Identify which cell holds the provided text, then report its (x, y) central coordinate. 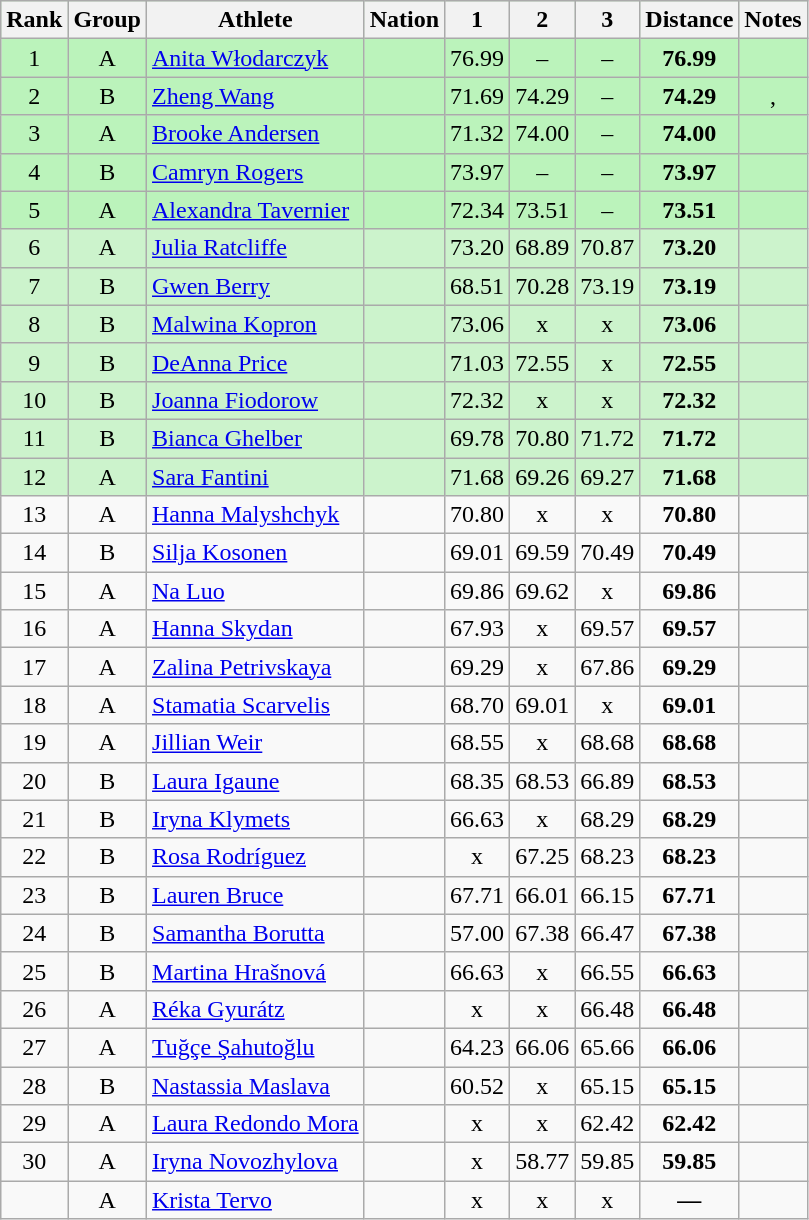
69.27 (608, 477)
15 (34, 591)
64.23 (478, 1047)
Samantha Borutta (256, 933)
Rank (34, 20)
Hanna Skydan (256, 629)
67.86 (608, 667)
10 (34, 400)
69.26 (542, 477)
Hanna Malyshchyk (256, 515)
30 (34, 1162)
Brooke Andersen (256, 134)
Gwen Berry (256, 286)
65.66 (608, 1047)
23 (34, 895)
24 (34, 933)
68.51 (478, 286)
Rosa Rodríguez (256, 857)
29 (34, 1124)
58.77 (542, 1162)
68.35 (478, 781)
70.28 (542, 286)
12 (34, 477)
66.15 (608, 895)
Julia Ratcliffe (256, 248)
57.00 (478, 933)
Krista Tervo (256, 1200)
67.93 (478, 629)
28 (34, 1085)
Sara Fantini (256, 477)
5 (34, 210)
Athlete (256, 20)
11 (34, 438)
Bianca Ghelber (256, 438)
21 (34, 819)
Distance (690, 20)
Joanna Fiodorow (256, 400)
60.52 (478, 1085)
26 (34, 1009)
6 (34, 248)
66.01 (542, 895)
Nation (404, 20)
69.62 (542, 591)
Tuğçe Şahutoğlu (256, 1047)
66.47 (608, 933)
Jillian Weir (256, 743)
67.25 (542, 857)
Silja Kosonen (256, 553)
Laura Igaune (256, 781)
DeAnna Price (256, 362)
4 (34, 172)
Notes (773, 20)
, (773, 96)
Laura Redondo Mora (256, 1124)
69.59 (542, 553)
Malwina Kopron (256, 324)
Stamatia Scarvelis (256, 705)
18 (34, 705)
Camryn Rogers (256, 172)
7 (34, 286)
66.55 (608, 971)
Anita Włodarczyk (256, 58)
25 (34, 971)
Zheng Wang (256, 96)
16 (34, 629)
Iryna Novozhylova (256, 1162)
17 (34, 667)
13 (34, 515)
Zalina Petrivskaya (256, 667)
22 (34, 857)
14 (34, 553)
68.89 (542, 248)
69.78 (478, 438)
20 (34, 781)
66.89 (608, 781)
— (690, 1200)
Réka Gyurátz (256, 1009)
Group (108, 20)
71.32 (478, 134)
70.87 (608, 248)
Iryna Klymets (256, 819)
68.55 (478, 743)
Na Luo (256, 591)
71.03 (478, 362)
19 (34, 743)
72.34 (478, 210)
Lauren Bruce (256, 895)
68.70 (478, 705)
8 (34, 324)
9 (34, 362)
27 (34, 1047)
Nastassia Maslava (256, 1085)
Alexandra Tavernier (256, 210)
71.69 (478, 96)
Martina Hrašnová (256, 971)
